Capture the cell that displays the provided text and extract its [x, y] central coordinate. 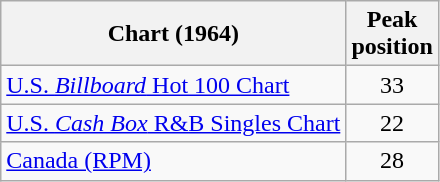
U.S. Billboard Hot 100 Chart [174, 85]
U.S. Cash Box R&B Singles Chart [174, 123]
Chart (1964) [174, 34]
22 [392, 123]
28 [392, 161]
Peakposition [392, 34]
Canada (RPM) [174, 161]
33 [392, 85]
